Extract the (x, y) coordinate from the center of the cell holding the provided text.  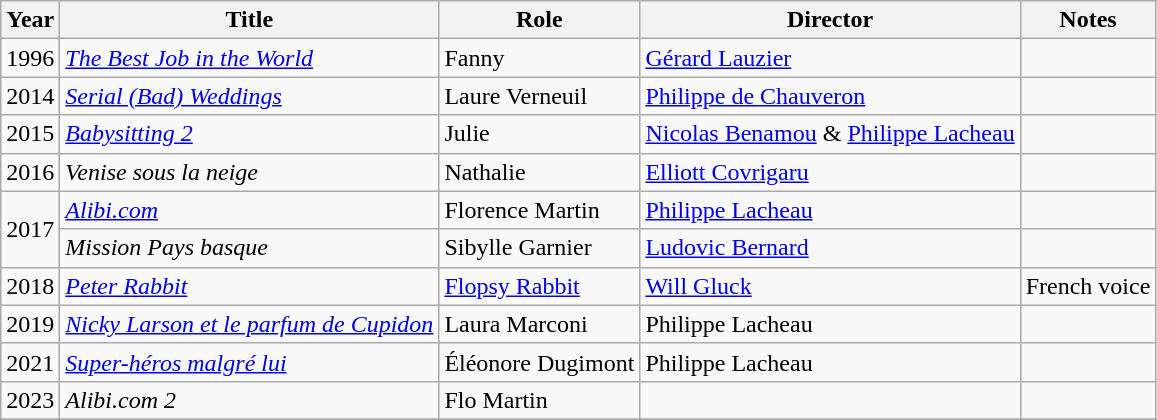
Peter Rabbit (250, 286)
Director (830, 20)
Will Gluck (830, 286)
Alibi.com 2 (250, 400)
2018 (30, 286)
2015 (30, 134)
Notes (1088, 20)
Julie (540, 134)
Elliott Covrigaru (830, 172)
Title (250, 20)
Nicolas Benamou & Philippe Lacheau (830, 134)
Laure Verneuil (540, 96)
Venise sous la neige (250, 172)
Laura Marconi (540, 324)
2017 (30, 229)
Sibylle Garnier (540, 248)
Éléonore Dugimont (540, 362)
Flopsy Rabbit (540, 286)
2021 (30, 362)
2014 (30, 96)
Flo Martin (540, 400)
Mission Pays basque (250, 248)
Nicky Larson et le parfum de Cupidon (250, 324)
French voice (1088, 286)
The Best Job in the World (250, 58)
Florence Martin (540, 210)
2019 (30, 324)
Ludovic Bernard (830, 248)
2023 (30, 400)
Philippe de Chauveron (830, 96)
Year (30, 20)
Fanny (540, 58)
Alibi.com (250, 210)
2016 (30, 172)
1996 (30, 58)
Nathalie (540, 172)
Babysitting 2 (250, 134)
Gérard Lauzier (830, 58)
Role (540, 20)
Serial (Bad) Weddings (250, 96)
Super-héros malgré lui (250, 362)
